Output the [X, Y] coordinate of the center of the cell containing the given text.  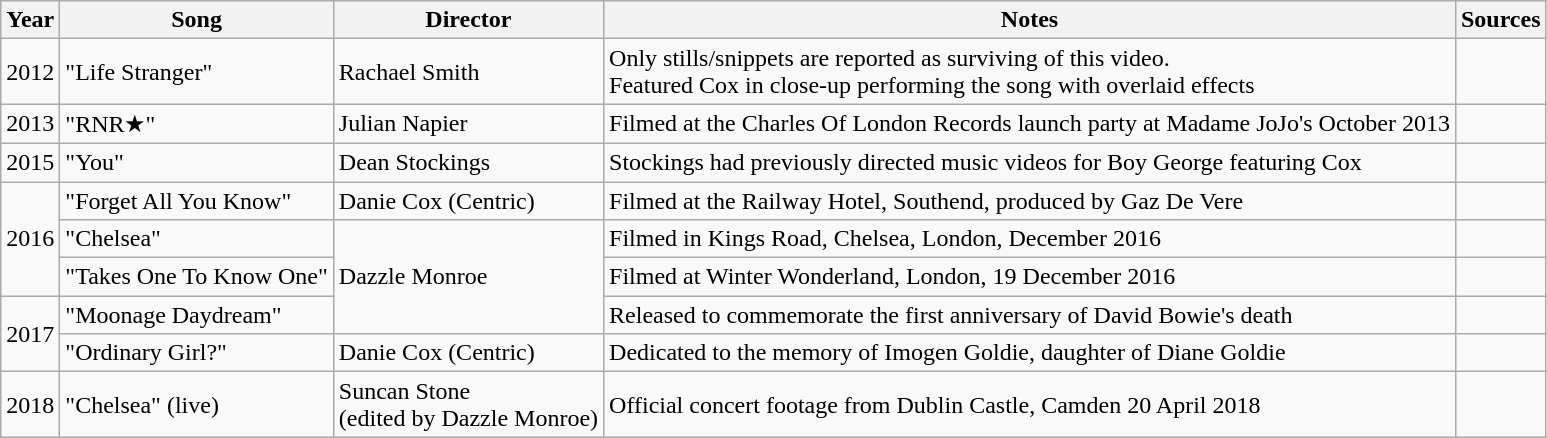
"Takes One To Know One" [196, 277]
2017 [30, 334]
Stockings had previously directed music videos for Boy George featuring Cox [1030, 162]
"You" [196, 162]
"Forget All You Know" [196, 201]
2013 [30, 124]
"Life Stranger" [196, 72]
Released to commemorate the first anniversary of David Bowie's death [1030, 315]
Song [196, 20]
2018 [30, 404]
Julian Napier [468, 124]
Director [468, 20]
Only stills/snippets are reported as surviving of this video. Featured Cox in close-up performing the song with overlaid effects [1030, 72]
Dazzle Monroe [468, 277]
"RNR★" [196, 124]
Filmed in Kings Road, Chelsea, London, December 2016 [1030, 239]
2016 [30, 239]
Filmed at the Railway Hotel, Southend, produced by Gaz De Vere [1030, 201]
Year [30, 20]
Filmed at the Charles Of London Records launch party at Madame JoJo's October 2013 [1030, 124]
"Chelsea" [196, 239]
Dean Stockings [468, 162]
"Ordinary Girl?" [196, 353]
2015 [30, 162]
Official concert footage from Dublin Castle, Camden 20 April 2018 [1030, 404]
Suncan Stone (edited by Dazzle Monroe) [468, 404]
"Moonage Daydream" [196, 315]
"Chelsea" (live) [196, 404]
Dedicated to the memory of Imogen Goldie, daughter of Diane Goldie [1030, 353]
Notes [1030, 20]
Filmed at Winter Wonderland, London, 19 December 2016 [1030, 277]
Sources [1500, 20]
Rachael Smith [468, 72]
2012 [30, 72]
